Extract the (X, Y) coordinate from the center of the cell holding the provided text.  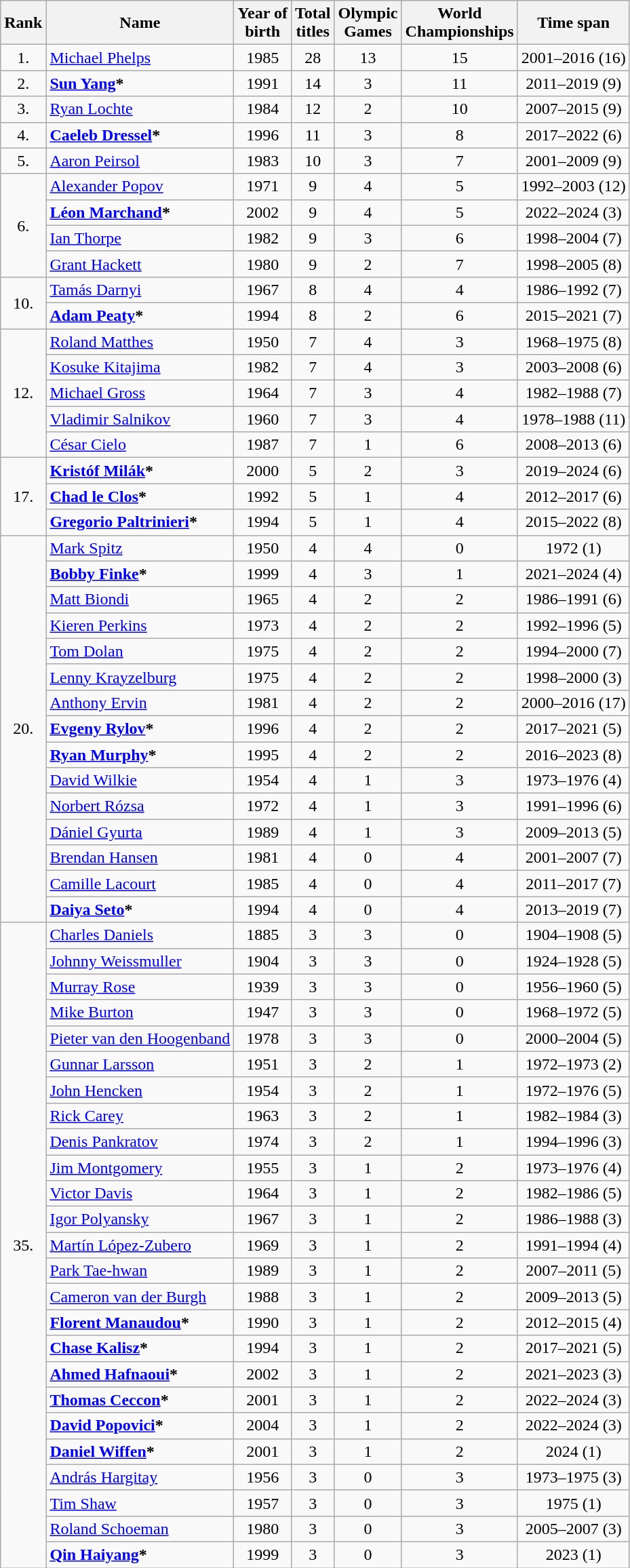
1965 (263, 600)
14 (313, 83)
1972–1973 (2) (574, 1064)
2. (23, 83)
Aaron Peirsol (140, 161)
2015–2021 (7) (574, 315)
Rick Carey (140, 1116)
Evgeny Rylov* (140, 728)
1978–1988 (11) (574, 419)
Martín López-Zubero (140, 1245)
Tim Shaw (140, 1503)
28 (313, 58)
Ahmed Hafnaoui* (140, 1374)
Daiya Seto* (140, 909)
1994–2000 (7) (574, 651)
Mark Spitz (140, 548)
1969 (263, 1245)
2000 (263, 471)
Michael Gross (140, 393)
Vladimir Salnikov (140, 419)
1992–2003 (12) (574, 187)
2000–2016 (17) (574, 703)
2001–2009 (9) (574, 161)
Totaltitles (313, 23)
Name (140, 23)
3. (23, 109)
Sun Yang* (140, 83)
1972–1976 (5) (574, 1090)
César Cielo (140, 445)
2012–2017 (6) (574, 496)
2001–2016 (16) (574, 58)
Roland Schoeman (140, 1529)
15 (460, 58)
6. (23, 225)
Year ofbirth (263, 23)
1983 (263, 161)
1987 (263, 445)
1990 (263, 1322)
1972 (1) (574, 548)
10. (23, 302)
1984 (263, 109)
1904 (263, 961)
Camille Lacourt (140, 884)
1904–1908 (5) (574, 935)
Pieter van den Hoogenband (140, 1038)
2016–2023 (8) (574, 755)
1978 (263, 1038)
1955 (263, 1167)
2021–2023 (3) (574, 1374)
1974 (263, 1141)
Charles Daniels (140, 935)
1957 (263, 1503)
1994–1996 (3) (574, 1141)
Mike Burton (140, 1013)
1998–2005 (8) (574, 264)
Chase Kalisz* (140, 1348)
1972 (263, 806)
2021–2024 (4) (574, 574)
1885 (263, 935)
Bobby Finke* (140, 574)
Caeleb Dressel* (140, 135)
Rank (23, 23)
1968–1975 (8) (574, 341)
Adam Peaty* (140, 315)
1956 (263, 1477)
Thomas Ceccon* (140, 1400)
2001–2007 (7) (574, 858)
1992–1996 (5) (574, 625)
1995 (263, 755)
2011–2019 (9) (574, 83)
Tamás Darnyi (140, 290)
Anthony Ervin (140, 703)
17. (23, 496)
1956–1960 (5) (574, 987)
Igor Polyansky (140, 1219)
2003–2008 (6) (574, 368)
4. (23, 135)
12 (313, 109)
Alexander Popov (140, 187)
1982–1986 (5) (574, 1194)
1982–1988 (7) (574, 393)
Norbert Rózsa (140, 806)
David Wilkie (140, 781)
Time span (574, 23)
WorldChampionships (460, 23)
2019–2024 (6) (574, 471)
2000–2004 (5) (574, 1038)
1992 (263, 496)
2017–2022 (6) (574, 135)
Qin Haiyang* (140, 1554)
Jim Montgomery (140, 1167)
12. (23, 393)
Brendan Hansen (140, 858)
1947 (263, 1013)
Daniel Wiffen* (140, 1451)
2012–2015 (4) (574, 1322)
Gunnar Larsson (140, 1064)
2015–2022 (8) (574, 522)
2007–2015 (9) (574, 109)
2008–2013 (6) (574, 445)
1. (23, 58)
Roland Matthes (140, 341)
1971 (263, 187)
1968–1972 (5) (574, 1013)
Gregorio Paltrinieri* (140, 522)
1960 (263, 419)
OlympicGames (368, 23)
Kieren Perkins (140, 625)
2005–2007 (3) (574, 1529)
1998–2000 (3) (574, 677)
1998–2004 (7) (574, 238)
1986–1991 (6) (574, 600)
1939 (263, 987)
1924–1928 (5) (574, 961)
András Hargitay (140, 1477)
1991–1994 (4) (574, 1245)
20. (23, 728)
Léon Marchand* (140, 212)
1991 (263, 83)
Matt Biondi (140, 600)
1951 (263, 1064)
Kosuke Kitajima (140, 368)
1975 (1) (574, 1503)
Chad le Clos* (140, 496)
2024 (1) (574, 1451)
Ryan Murphy* (140, 755)
1986–1992 (7) (574, 290)
1988 (263, 1297)
2023 (1) (574, 1554)
Michael Phelps (140, 58)
Grant Hackett (140, 264)
Cameron van der Burgh (140, 1297)
John Hencken (140, 1090)
Tom Dolan (140, 651)
Park Tae-hwan (140, 1271)
Lenny Krayzelburg (140, 677)
2007–2011 (5) (574, 1271)
35. (23, 1245)
Florent Manaudou* (140, 1322)
1986–1988 (3) (574, 1219)
2011–2017 (7) (574, 884)
1973–1975 (3) (574, 1477)
Kristóf Milák* (140, 471)
Johnny Weissmuller (140, 961)
Ian Thorpe (140, 238)
Dániel Gyurta (140, 832)
1973 (263, 625)
13 (368, 58)
2013–2019 (7) (574, 909)
Denis Pankratov (140, 1141)
1982–1984 (3) (574, 1116)
Victor Davis (140, 1194)
1991–1996 (6) (574, 806)
Ryan Lochte (140, 109)
David Popovici* (140, 1426)
5. (23, 161)
2004 (263, 1426)
Murray Rose (140, 987)
1963 (263, 1116)
